Locate the cell with the specified text and output its (X, Y) center coordinate. 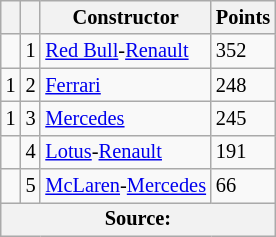
248 (243, 85)
191 (243, 152)
Ferrari (125, 85)
245 (243, 118)
5 (31, 186)
Mercedes (125, 118)
Red Bull-Renault (125, 51)
Constructor (125, 17)
352 (243, 51)
Lotus-Renault (125, 152)
3 (31, 118)
4 (31, 152)
McLaren-Mercedes (125, 186)
Source: (138, 219)
Points (243, 17)
66 (243, 186)
2 (31, 85)
